Locate the cell with the specified text and output its (X, Y) center coordinate. 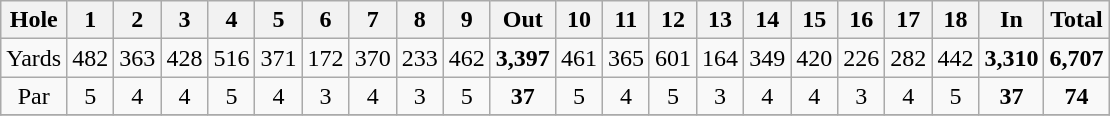
6 (326, 20)
10 (578, 20)
Total (1076, 20)
12 (672, 20)
371 (278, 58)
365 (626, 58)
370 (372, 58)
14 (768, 20)
349 (768, 58)
482 (90, 58)
Hole (34, 20)
In (1012, 20)
74 (1076, 96)
461 (578, 58)
164 (720, 58)
233 (420, 58)
1 (90, 20)
Par (34, 96)
3,310 (1012, 58)
516 (232, 58)
3,397 (522, 58)
9 (466, 20)
462 (466, 58)
420 (814, 58)
6,707 (1076, 58)
226 (862, 58)
7 (372, 20)
172 (326, 58)
601 (672, 58)
8 (420, 20)
Out (522, 20)
2 (138, 20)
363 (138, 58)
17 (908, 20)
428 (184, 58)
Yards (34, 58)
16 (862, 20)
13 (720, 20)
15 (814, 20)
11 (626, 20)
442 (956, 58)
18 (956, 20)
282 (908, 58)
